Pinpoint the cell where the given text exists, returning its (X, Y) midpoint coordinate. 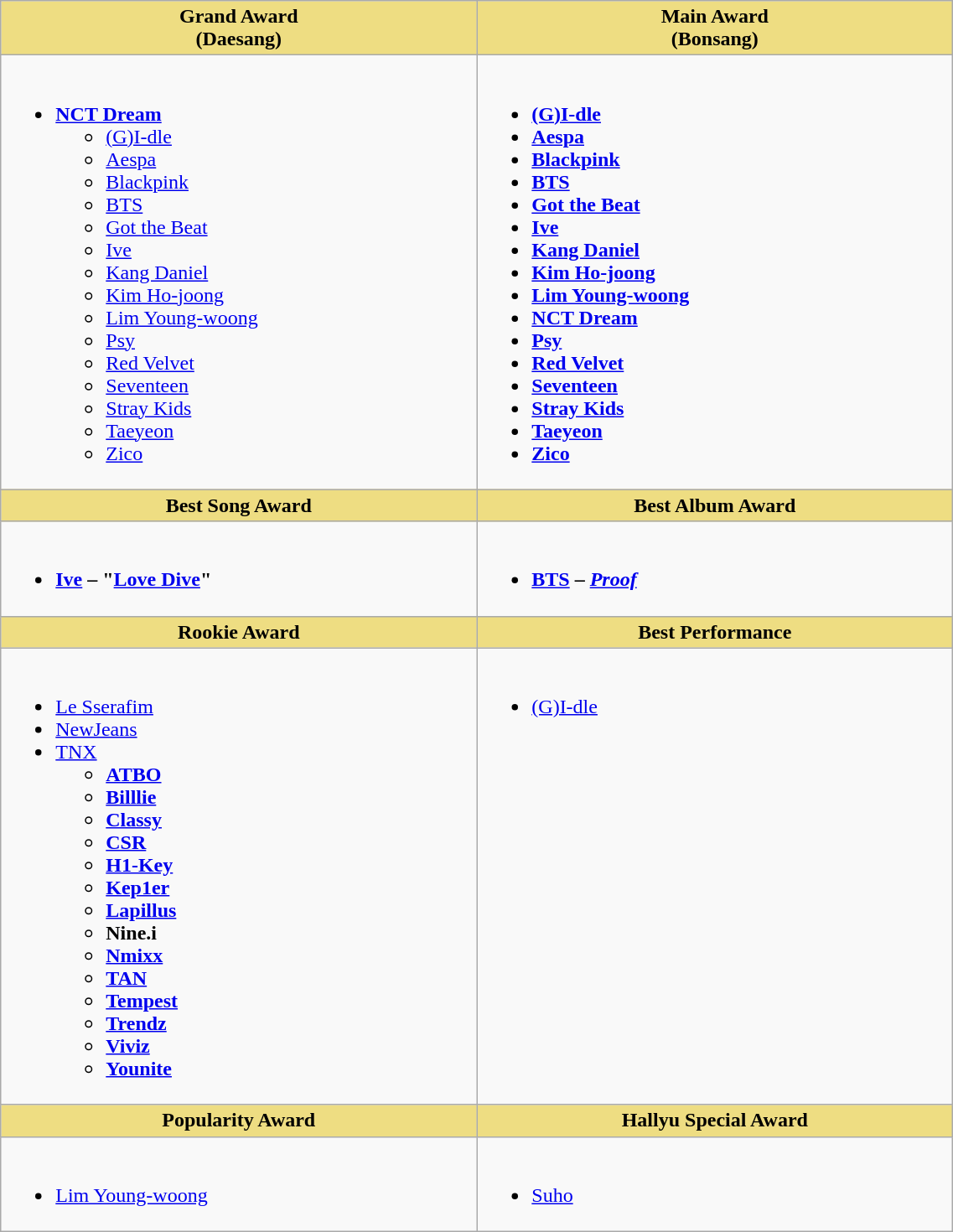
Lim Young-woong (239, 1183)
(G)I-dle (715, 877)
Rookie Award (239, 632)
Ive – "Love Dive" (239, 568)
Grand Award(Daesang) (239, 28)
Best Album Award (715, 505)
Main Award(Bonsang) (715, 28)
(G)I-dleAespaBlackpinkBTSGot the BeatIveKang DanielKim Ho-joongLim Young-woongNCT DreamPsyRed VelvetSeventeenStray KidsTaeyeonZico (715, 272)
Popularity Award (239, 1121)
Best Performance (715, 632)
Hallyu Special Award (715, 1121)
NCT Dream(G)I-dleAespaBlackpinkBTSGot the BeatIveKang DanielKim Ho-joongLim Young-woongPsyRed VelvetSeventeenStray KidsTaeyeonZico (239, 272)
BTS – Proof (715, 568)
Le SserafimNewJeansTNXATBOBilllieClassyCSRH1-KeyKep1erLapillusNine.iNmixxTANTempestTrendzVivizYounite (239, 877)
Suho (715, 1183)
Best Song Award (239, 505)
